Find where the given text appears and provide that cell's center as (X, Y) coordinate. 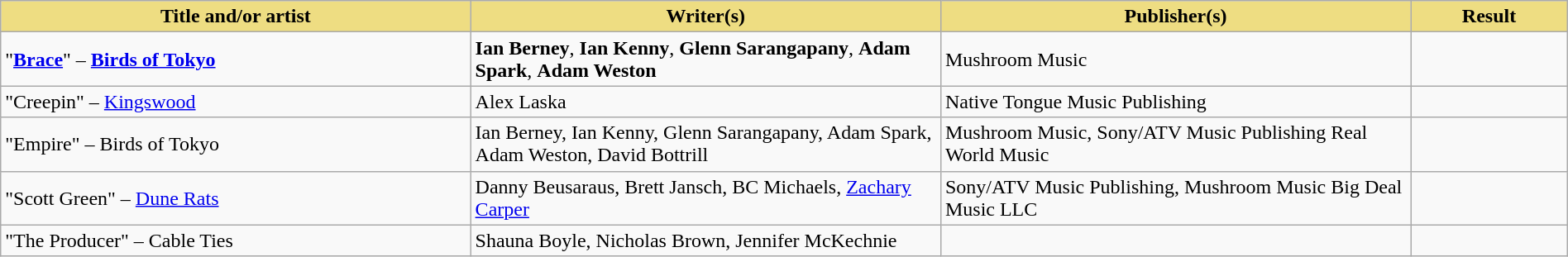
"Empire" – Birds of Tokyo (236, 144)
"Scott Green" – Dune Rats (236, 198)
"Creepin" – Kingswood (236, 102)
Mushroom Music, Sony/ATV Music Publishing Real World Music (1175, 144)
Shauna Boyle, Nicholas Brown, Jennifer McKechnie (705, 240)
Writer(s) (705, 17)
Sony/ATV Music Publishing, Mushroom Music Big Deal Music LLC (1175, 198)
Danny Beusaraus, Brett Jansch, BC Michaels, Zachary Carper (705, 198)
Title and/or artist (236, 17)
Result (1489, 17)
Ian Berney, Ian Kenny, Glenn Sarangapany, Adam Spark, Adam Weston (705, 59)
"Brace" – Birds of Tokyo (236, 59)
Alex Laska (705, 102)
Publisher(s) (1175, 17)
Mushroom Music (1175, 59)
Ian Berney, Ian Kenny, Glenn Sarangapany, Adam Spark, Adam Weston, David Bottrill (705, 144)
Native Tongue Music Publishing (1175, 102)
"The Producer" – Cable Ties (236, 240)
